Find where the given text appears and provide that cell's center as [x, y] coordinate. 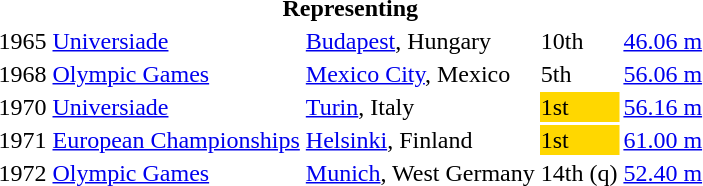
Budapest, Hungary [420, 41]
Mexico City, Mexico [420, 74]
Turin, Italy [420, 107]
10th [579, 41]
European Championships [176, 140]
Helsinki, Finland [420, 140]
Olympic Games [176, 74]
5th [579, 74]
